Return the [x, y] coordinate for the center point of the cell that contains the specified text.  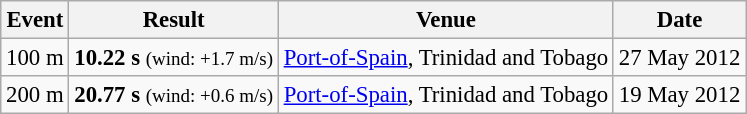
Date [679, 20]
20.77 s (wind: +0.6 m/s) [174, 95]
10.22 s (wind: +1.7 m/s) [174, 58]
100 m [35, 58]
Result [174, 20]
Venue [446, 20]
Event [35, 20]
200 m [35, 95]
19 May 2012 [679, 95]
27 May 2012 [679, 58]
